Identify which cell holds the provided text, then report its (x, y) central coordinate. 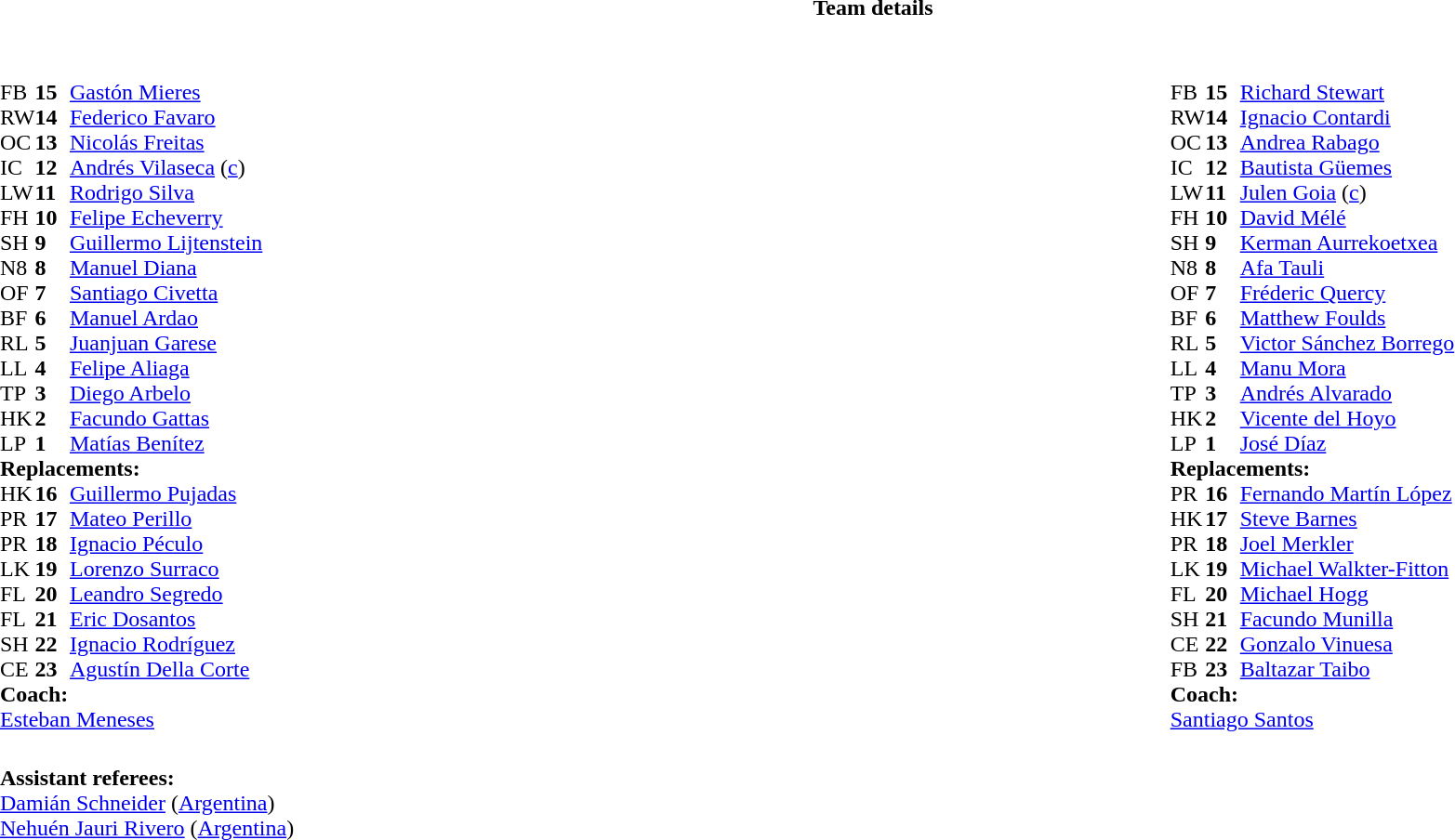
Juanjuan Garese (165, 344)
Mateo Perillo (165, 518)
Fréderic Quercy (1347, 294)
Santiago Santos (1313, 719)
Ignacio Contardi (1347, 117)
Lorenzo Surraco (165, 569)
Gonzalo Vinuesa (1347, 645)
David Mélé (1347, 217)
Michael Hogg (1347, 595)
Facundo Munilla (1347, 619)
Diego Arbelo (165, 394)
Vicente del Hoyo (1347, 418)
Manu Mora (1347, 368)
Nicolás Freitas (165, 143)
Richard Stewart (1347, 93)
Rodrigo Silva (165, 193)
Agustín Della Corte (165, 669)
Santiago Civetta (165, 294)
Manuel Ardao (165, 318)
Felipe Echeverry (165, 217)
Victor Sánchez Borrego (1347, 344)
Andrés Vilaseca (c) (165, 167)
Felipe Aliaga (165, 368)
Federico Favaro (165, 117)
Joel Merkler (1347, 545)
Matías Benítez (165, 444)
Michael Walkter-Fitton (1347, 569)
Gastón Mieres (165, 93)
Leandro Segredo (165, 595)
Ignacio Rodríguez (165, 645)
Afa Tauli (1347, 268)
Julen Goia (c) (1347, 193)
Guillermo Lijtenstein (165, 243)
Andrea Rabago (1347, 143)
Guillermo Pujadas (165, 494)
Bautista Güemes (1347, 167)
Andrés Alvarado (1347, 394)
José Díaz (1347, 444)
Manuel Diana (165, 268)
Fernando Martín López (1347, 494)
Kerman Aurrekoetxea (1347, 243)
Ignacio Péculo (165, 545)
Matthew Foulds (1347, 318)
Esteban Meneses (131, 719)
Steve Barnes (1347, 518)
Baltazar Taibo (1347, 669)
Eric Dosantos (165, 619)
Facundo Gattas (165, 418)
